Detect which cell encompasses the target text, then output its [x, y] center coordinate. 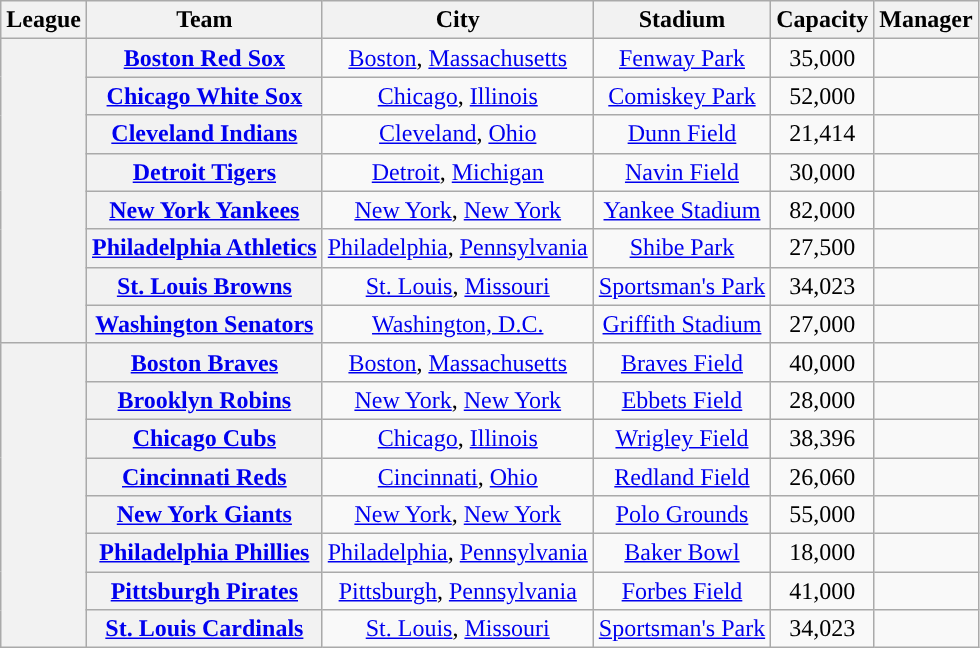
New York Yankees [204, 210]
82,000 [822, 210]
Shibe Park [682, 248]
Philadelphia Phillies [204, 553]
Griffith Stadium [682, 324]
26,060 [822, 477]
Chicago Cubs [204, 438]
Manager [926, 20]
Capacity [822, 20]
Baker Bowl [682, 553]
Stadium [682, 20]
New York Giants [204, 515]
Cleveland, Ohio [458, 134]
Pittsburgh Pirates [204, 591]
Cincinnati, Ohio [458, 477]
28,000 [822, 400]
Detroit Tigers [204, 172]
27,500 [822, 248]
52,000 [822, 96]
Washington, D.C. [458, 324]
City [458, 20]
35,000 [822, 58]
18,000 [822, 553]
Washington Senators [204, 324]
St. Louis Browns [204, 286]
Cincinnati Reds [204, 477]
Forbes Field [682, 591]
38,396 [822, 438]
Wrigley Field [682, 438]
Redland Field [682, 477]
Comiskey Park [682, 96]
St. Louis Cardinals [204, 629]
Navin Field [682, 172]
Fenway Park [682, 58]
Team [204, 20]
Cleveland Indians [204, 134]
Philadelphia Athletics [204, 248]
Yankee Stadium [682, 210]
Brooklyn Robins [204, 400]
41,000 [822, 591]
Polo Grounds [682, 515]
55,000 [822, 515]
30,000 [822, 172]
Chicago White Sox [204, 96]
Detroit, Michigan [458, 172]
Boston Braves [204, 362]
Dunn Field [682, 134]
21,414 [822, 134]
Boston Red Sox [204, 58]
Braves Field [682, 362]
27,000 [822, 324]
Ebbets Field [682, 400]
Pittsburgh, Pennsylvania [458, 591]
League [44, 20]
40,000 [822, 362]
